From the cell containing the given text, extract its center point as (x, y) coordinate. 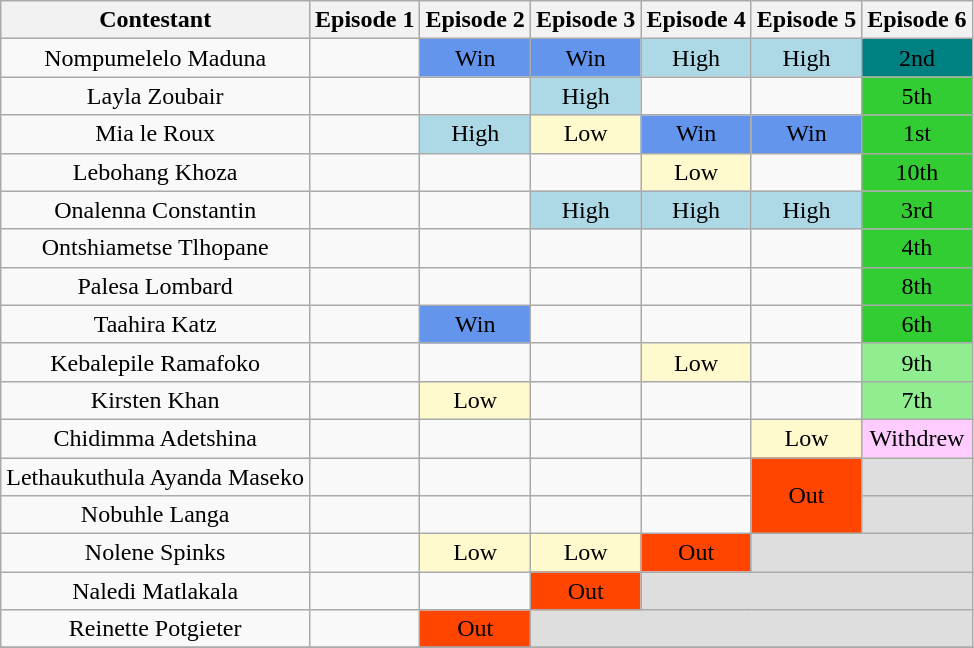
10th (917, 172)
4th (917, 248)
Lethaukuthula Ayanda Maseko (156, 477)
7th (917, 400)
Kebalepile Ramafoko (156, 362)
Nompumelelo Maduna (156, 58)
8th (917, 286)
Episode 3 (585, 20)
Contestant (156, 20)
Mia le Roux (156, 134)
Episode 1 (365, 20)
3rd (917, 210)
Taahira Katz (156, 324)
Episode 6 (917, 20)
Naledi Matlakala (156, 591)
Onalenna Constantin (156, 210)
1st (917, 134)
Layla Zoubair (156, 96)
Kirsten Khan (156, 400)
Withdrew (917, 438)
6th (917, 324)
Lebohang Khoza (156, 172)
2nd (917, 58)
Episode 4 (696, 20)
Reinette Potgieter (156, 629)
Episode 2 (475, 20)
Episode 5 (806, 20)
Nobuhle Langa (156, 515)
Nolene Spinks (156, 553)
Ontshiametse Tlhopane (156, 248)
5th (917, 96)
Chidimma Adetshina (156, 438)
Palesa Lombard (156, 286)
9th (917, 362)
